Output the [X, Y] coordinate of the center of the cell containing the given text.  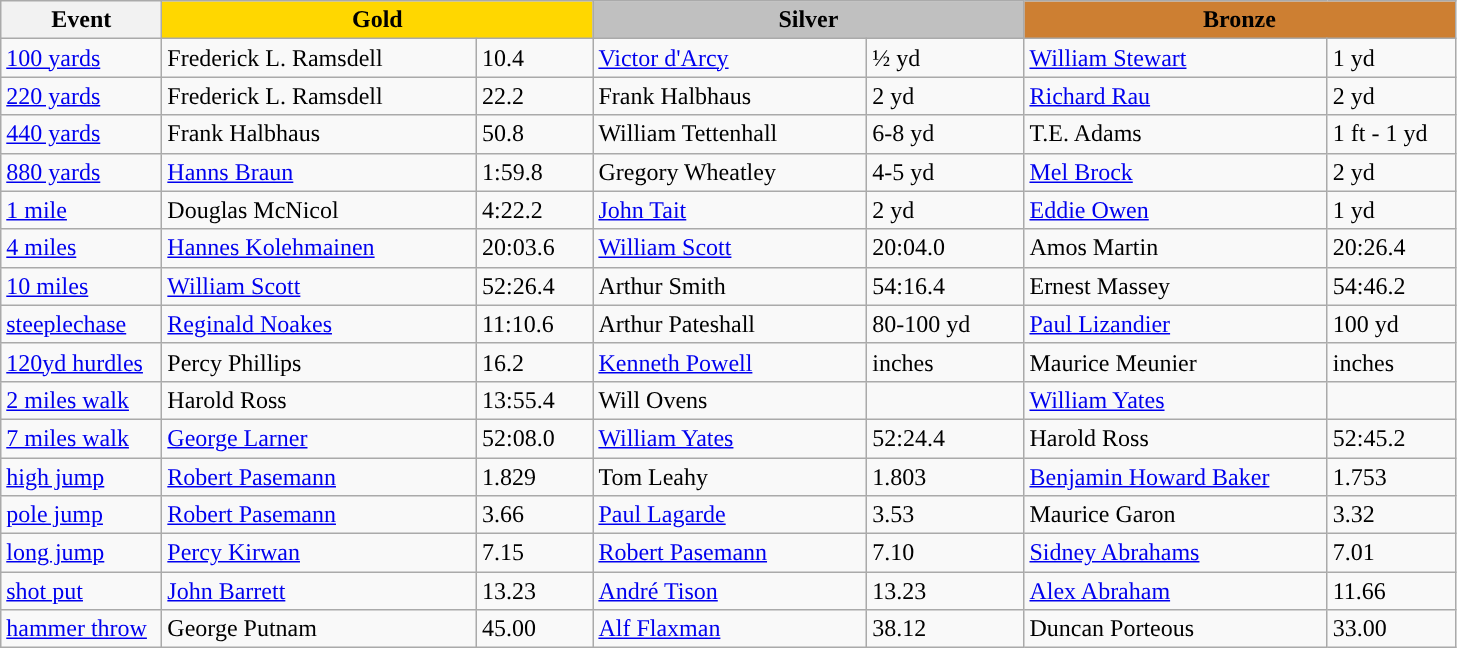
T.E. Adams [1176, 134]
6-8 yd [946, 134]
100 yd [1391, 324]
880 yards [82, 172]
Percy Kirwan [320, 553]
William Stewart [1176, 58]
1:59.8 [534, 172]
38.12 [946, 629]
hammer throw [82, 629]
10 miles [82, 286]
220 yards [82, 96]
John Barrett [320, 591]
André Tison [730, 591]
Hanns Braun [320, 172]
3.66 [534, 515]
Maurice Garon [1176, 515]
pole jump [82, 515]
Richard Rau [1176, 96]
high jump [82, 477]
Douglas McNicol [320, 210]
7 miles walk [82, 438]
Amos Martin [1176, 248]
100 yards [82, 58]
1.753 [1391, 477]
7.10 [946, 553]
Hannes Kolehmainen [320, 248]
Percy Phillips [320, 362]
1.803 [946, 477]
steeplechase [82, 324]
52:08.0 [534, 438]
20:03.6 [534, 248]
Reginald Noakes [320, 324]
Event [82, 20]
Ernest Massey [1176, 286]
4 miles [82, 248]
52:45.2 [1391, 438]
4:22.2 [534, 210]
Victor d'Arcy [730, 58]
20:26.4 [1391, 248]
4-5 yd [946, 172]
11.66 [1391, 591]
Benjamin Howard Baker [1176, 477]
Kenneth Powell [730, 362]
Tom Leahy [730, 477]
2 miles walk [82, 400]
10.4 [534, 58]
50.8 [534, 134]
3.53 [946, 515]
William Tettenhall [730, 134]
Paul Lagarde [730, 515]
52:26.4 [534, 286]
Bronze [1240, 20]
1 ft - 1 yd [1391, 134]
Mel Brock [1176, 172]
7.01 [1391, 553]
George Larner [320, 438]
½ yd [946, 58]
Arthur Pateshall [730, 324]
120yd hurdles [82, 362]
Maurice Meunier [1176, 362]
3.32 [1391, 515]
Eddie Owen [1176, 210]
Sidney Abrahams [1176, 553]
Silver [808, 20]
1 mile [82, 210]
Will Ovens [730, 400]
Arthur Smith [730, 286]
long jump [82, 553]
Alex Abraham [1176, 591]
13:55.4 [534, 400]
440 yards [82, 134]
20:04.0 [946, 248]
45.00 [534, 629]
Duncan Porteous [1176, 629]
George Putnam [320, 629]
Gold [378, 20]
80-100 yd [946, 324]
54:46.2 [1391, 286]
16.2 [534, 362]
52:24.4 [946, 438]
22.2 [534, 96]
11:10.6 [534, 324]
54:16.4 [946, 286]
shot put [82, 591]
7.15 [534, 553]
Alf Flaxman [730, 629]
1.829 [534, 477]
Paul Lizandier [1176, 324]
John Tait [730, 210]
33.00 [1391, 629]
Gregory Wheatley [730, 172]
